Detect which cell encompasses the target text, then output its [x, y] center coordinate. 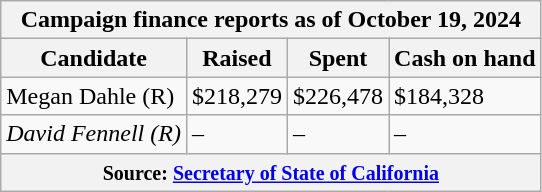
$184,328 [465, 96]
Spent [338, 58]
$218,279 [236, 96]
David Fennell (R) [94, 134]
Campaign finance reports as of October 19, 2024 [271, 20]
Megan Dahle (R) [94, 96]
Cash on hand [465, 58]
$226,478 [338, 96]
Candidate [94, 58]
Source: Secretary of State of California [271, 172]
Raised [236, 58]
